Scan for the cell matching the given text and deliver its (x, y) coordinate at center. 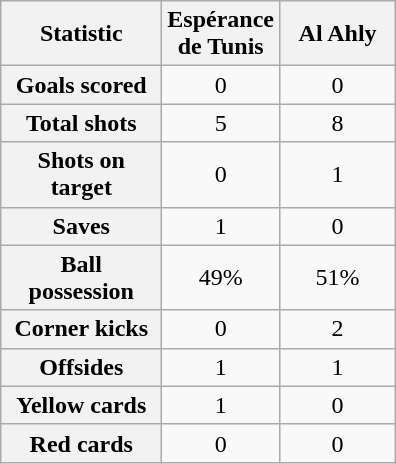
Yellow cards (82, 405)
8 (338, 123)
Ball possession (82, 278)
51% (338, 278)
2 (338, 329)
Corner kicks (82, 329)
Offsides (82, 367)
Red cards (82, 443)
Espérance de Tunis (221, 34)
Total shots (82, 123)
Statistic (82, 34)
5 (221, 123)
49% (221, 278)
Shots on target (82, 174)
Al Ahly (338, 34)
Saves (82, 226)
Goals scored (82, 85)
